Return [X, Y] of the center of cell containing provided text 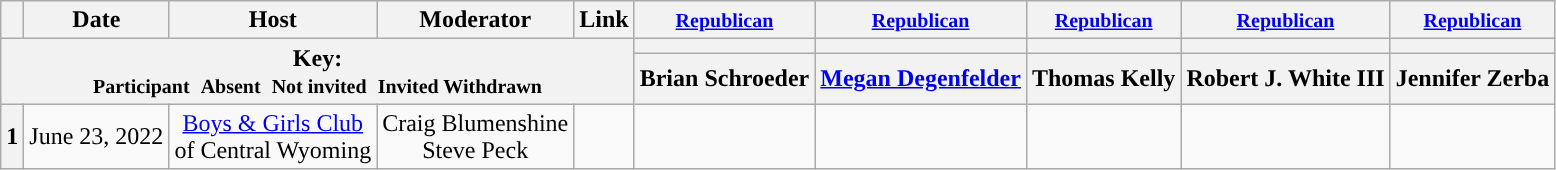
Boys & Girls Clubof Central Wyoming [273, 136]
1 [12, 136]
Brian Schroeder [724, 78]
Key: Participant Absent Not invited Invited Withdrawn [318, 72]
Host [273, 20]
Megan Degenfelder [921, 78]
Moderator [476, 20]
Thomas Kelly [1103, 78]
Robert J. White III [1286, 78]
June 23, 2022 [96, 136]
Date [96, 20]
Jennifer Zerba [1472, 78]
Link [604, 20]
Craig BlumenshineSteve Peck [476, 136]
